Return the (x, y) coordinate for the center point of the cell that contains the specified text.  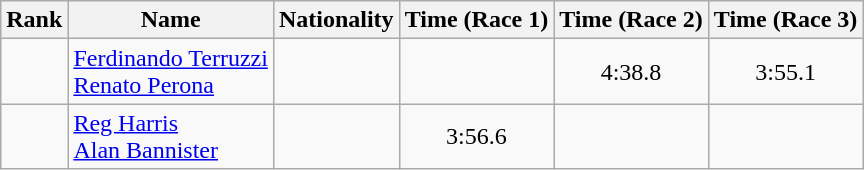
Time (Race 1) (476, 20)
3:55.1 (786, 72)
Rank (34, 20)
Time (Race 2) (632, 20)
4:38.8 (632, 72)
Nationality (336, 20)
Name (171, 20)
Reg HarrisAlan Bannister (171, 136)
Ferdinando TerruzziRenato Perona (171, 72)
Time (Race 3) (786, 20)
3:56.6 (476, 136)
